Output the [x, y] coordinate of the center of the cell containing the given text.  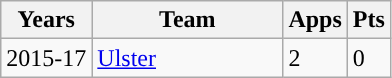
Team [188, 20]
Apps [315, 20]
0 [368, 58]
Ulster [188, 58]
2 [315, 58]
2015-17 [46, 58]
Years [46, 20]
Pts [368, 20]
